Locate the cell with the specified text and output its [X, Y] center coordinate. 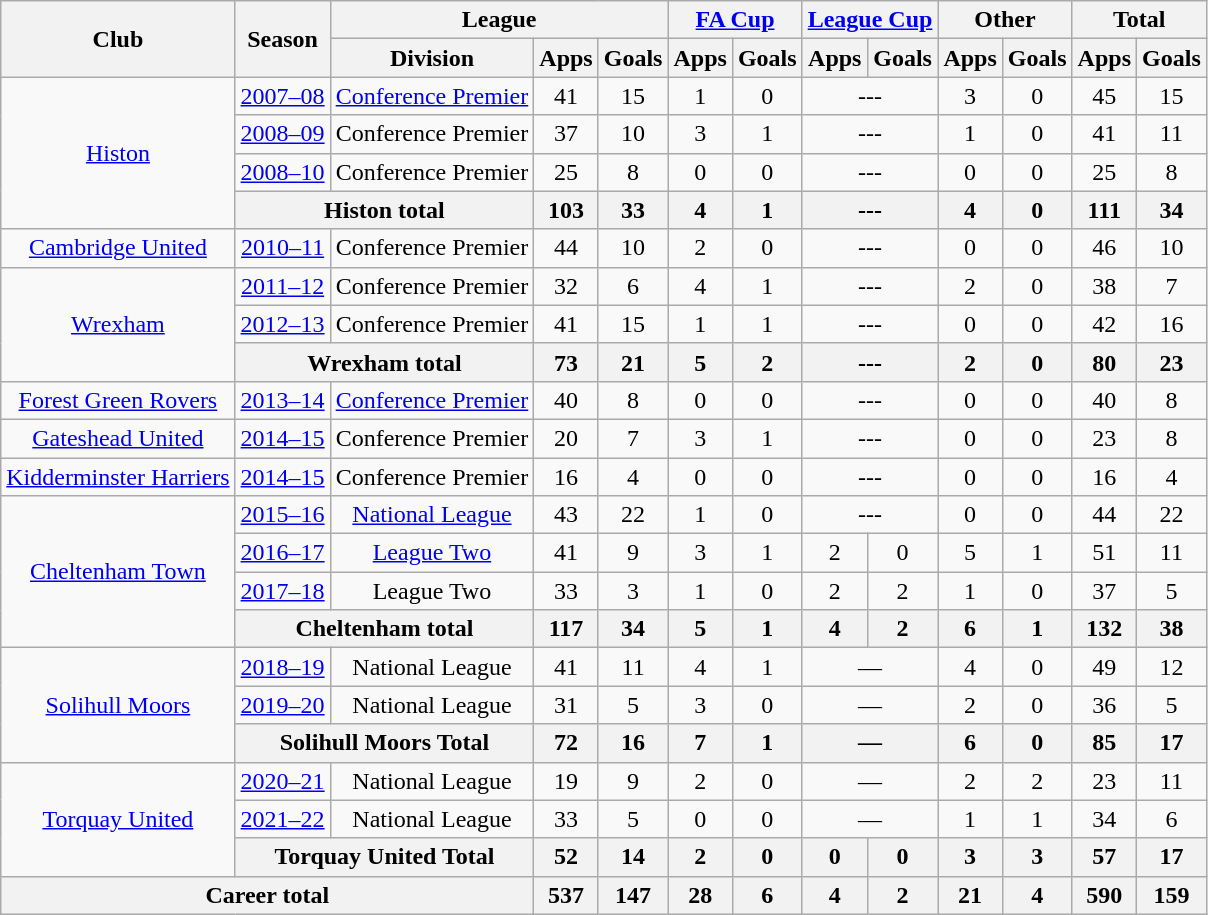
147 [633, 895]
Kidderminster Harriers [118, 477]
57 [1104, 857]
Club [118, 39]
Cambridge United [118, 248]
Cheltenham total [384, 629]
43 [566, 515]
49 [1104, 667]
2017–18 [282, 591]
2011–12 [282, 286]
Gateshead United [118, 438]
32 [566, 286]
Solihull Moors [118, 705]
2020–21 [282, 781]
Cheltenham Town [118, 572]
20 [566, 438]
Wrexham total [384, 362]
Wrexham [118, 324]
19 [566, 781]
537 [566, 895]
2008–10 [282, 172]
36 [1104, 705]
Solihull Moors Total [384, 743]
2007–08 [282, 96]
2016–17 [282, 553]
Torquay United Total [384, 857]
28 [700, 895]
52 [566, 857]
111 [1104, 210]
73 [566, 362]
FA Cup [735, 20]
2015–16 [282, 515]
Season [282, 39]
Total [1139, 20]
2021–22 [282, 819]
14 [633, 857]
Histon total [384, 210]
Career total [268, 895]
45 [1104, 96]
Torquay United [118, 819]
12 [1172, 667]
2010–11 [282, 248]
2012–13 [282, 324]
159 [1172, 895]
117 [566, 629]
2018–19 [282, 667]
46 [1104, 248]
590 [1104, 895]
132 [1104, 629]
2013–14 [282, 400]
72 [566, 743]
Division [432, 58]
80 [1104, 362]
Histon [118, 153]
Forest Green Rovers [118, 400]
League [499, 20]
85 [1104, 743]
31 [566, 705]
51 [1104, 553]
2008–09 [282, 134]
42 [1104, 324]
2019–20 [282, 705]
League Cup [870, 20]
Other [1005, 20]
103 [566, 210]
